Provide the [x, y] coordinate of the cell's center where the given text is located.  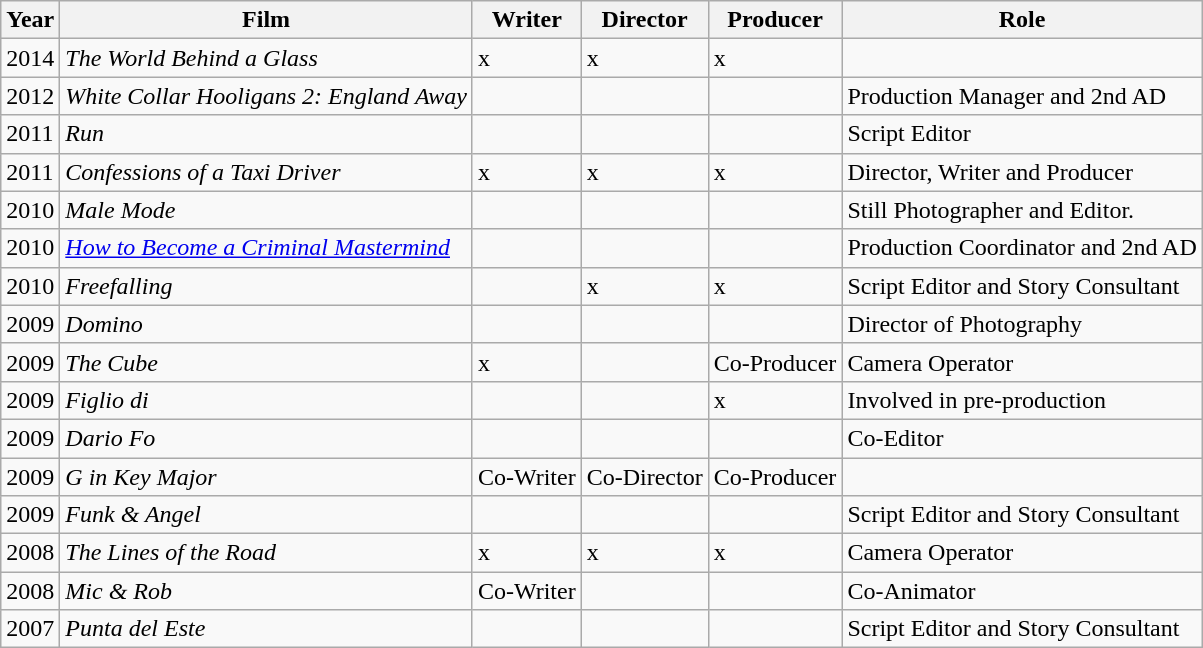
Producer [775, 20]
2014 [30, 58]
Production Manager and 2nd AD [1022, 96]
White Collar Hooligans 2: England Away [266, 96]
Director, Writer and Producer [1022, 172]
Figlio di [266, 400]
Writer [526, 20]
Year [30, 20]
Freefalling [266, 286]
The Lines of the Road [266, 553]
How to Become a Criminal Mastermind [266, 248]
Co-Animator [1022, 591]
Co-Editor [1022, 438]
Mic & Rob [266, 591]
Co-Director [644, 477]
Film [266, 20]
Run [266, 134]
The Cube [266, 362]
Involved in pre-production [1022, 400]
Script Editor [1022, 134]
G in Key Major [266, 477]
Dario Fo [266, 438]
Punta del Este [266, 629]
Director of Photography [1022, 324]
Confessions of a Taxi Driver [266, 172]
The World Behind a Glass [266, 58]
Director [644, 20]
Domino [266, 324]
Male Mode [266, 210]
Still Photographer and Editor. [1022, 210]
2012 [30, 96]
Funk & Angel [266, 515]
Production Coordinator and 2nd AD [1022, 248]
Role [1022, 20]
2007 [30, 629]
